Extract the (x, y) coordinate from the center of the cell holding the provided text.  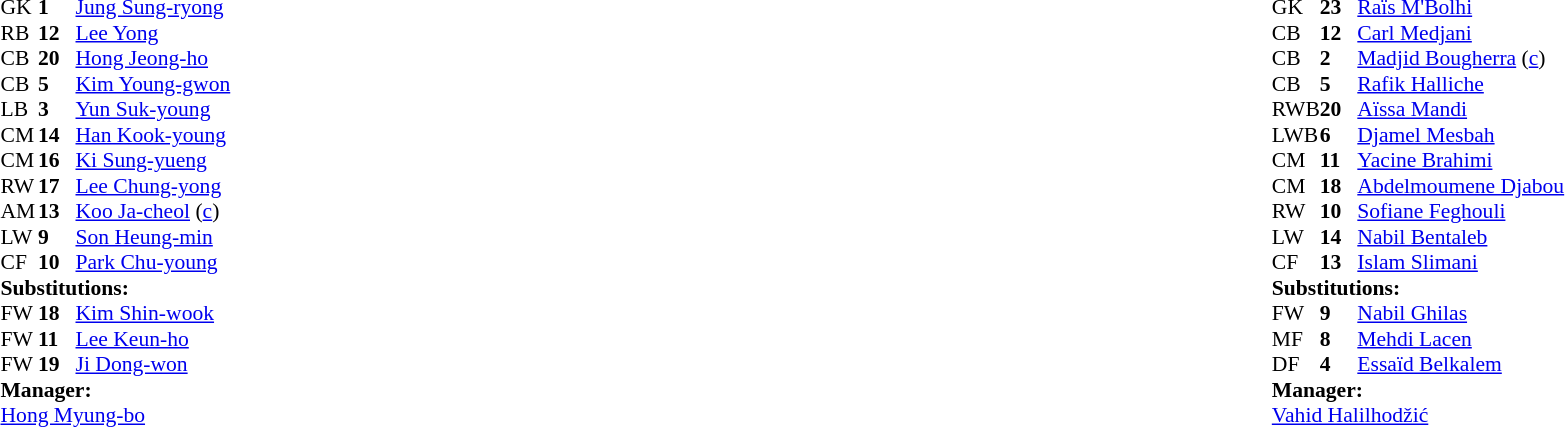
17 (57, 186)
8 (1339, 339)
Essaïd Belkalem (1460, 365)
Yacine Brahimi (1460, 161)
Kim Young-gwon (154, 84)
Lee Chung-yong (154, 186)
Abdelmoumene Djabou (1460, 186)
RB (19, 33)
Nabil Ghilas (1460, 313)
4 (1339, 365)
Mehdi Lacen (1460, 339)
LWB (1296, 135)
Islam Slimani (1460, 263)
Kim Shin-wook (154, 313)
DF (1296, 365)
Djamel Mesbah (1460, 135)
Park Chu-young (154, 263)
19 (57, 365)
16 (57, 161)
AM (19, 211)
Ki Sung-yueng (154, 161)
Aïssa Mandi (1460, 109)
Lee Yong (154, 33)
RWB (1296, 109)
Rafik Halliche (1460, 84)
Yun Suk-young (154, 109)
Lee Keun-ho (154, 339)
3 (57, 109)
MF (1296, 339)
LB (19, 109)
Nabil Bentaleb (1460, 237)
Madjid Bougherra (c) (1460, 59)
6 (1339, 135)
Koo Ja-cheol (c) (154, 211)
Carl Medjani (1460, 33)
2 (1339, 59)
Han Kook-young (154, 135)
Ji Dong-won (154, 365)
Sofiane Feghouli (1460, 211)
Hong Jeong-ho (154, 59)
Son Heung-min (154, 237)
